Return the [X, Y] coordinate for the center point of the cell that contains the specified text.  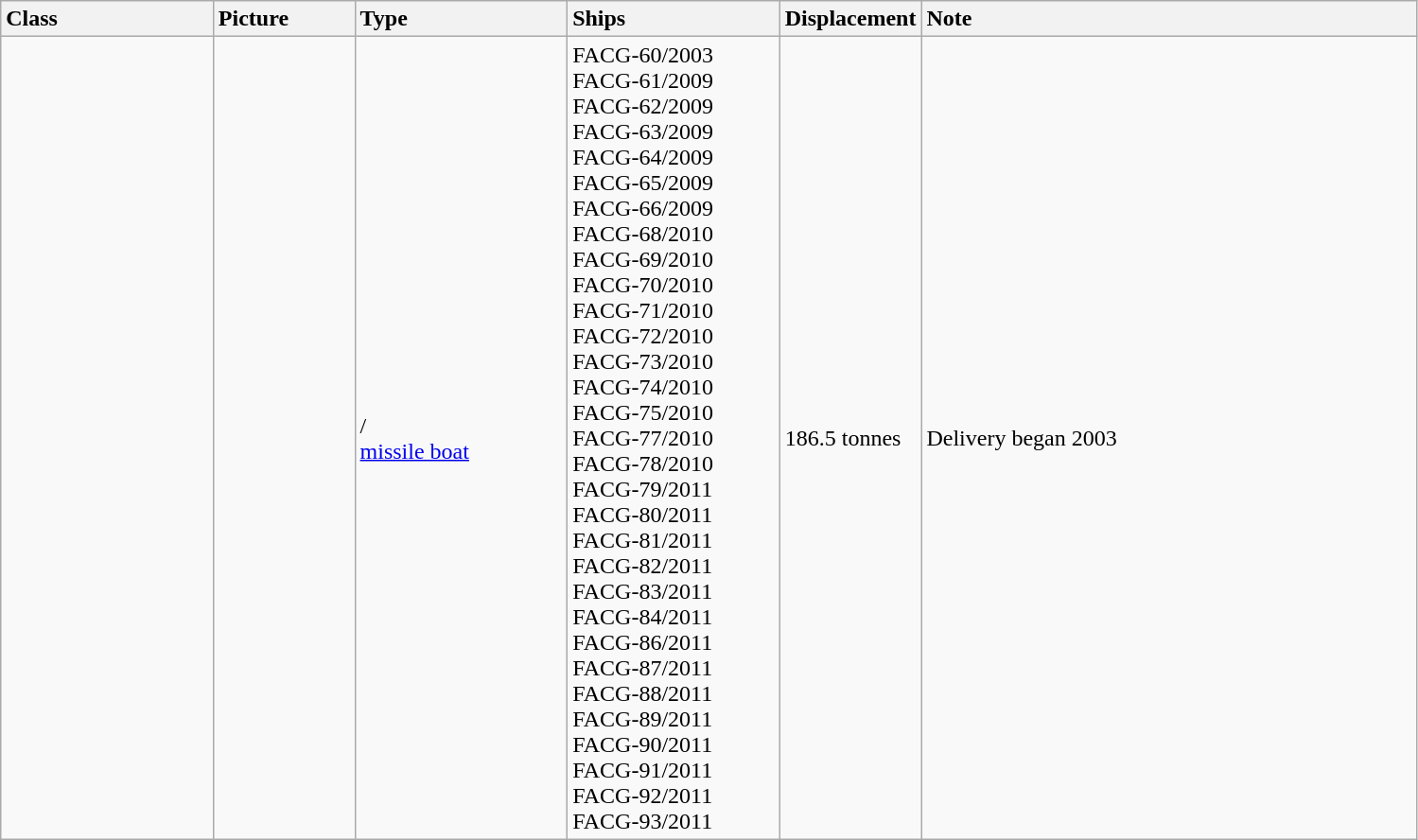
Ships [674, 19]
Picture [284, 19]
Delivery began 2003 [1169, 438]
Class [108, 19]
Note [1169, 19]
Type [462, 19]
Displacement [850, 19]
/ missile boat [462, 438]
186.5 tonnes [850, 438]
